Find where the given text appears and provide that cell's center as [X, Y] coordinate. 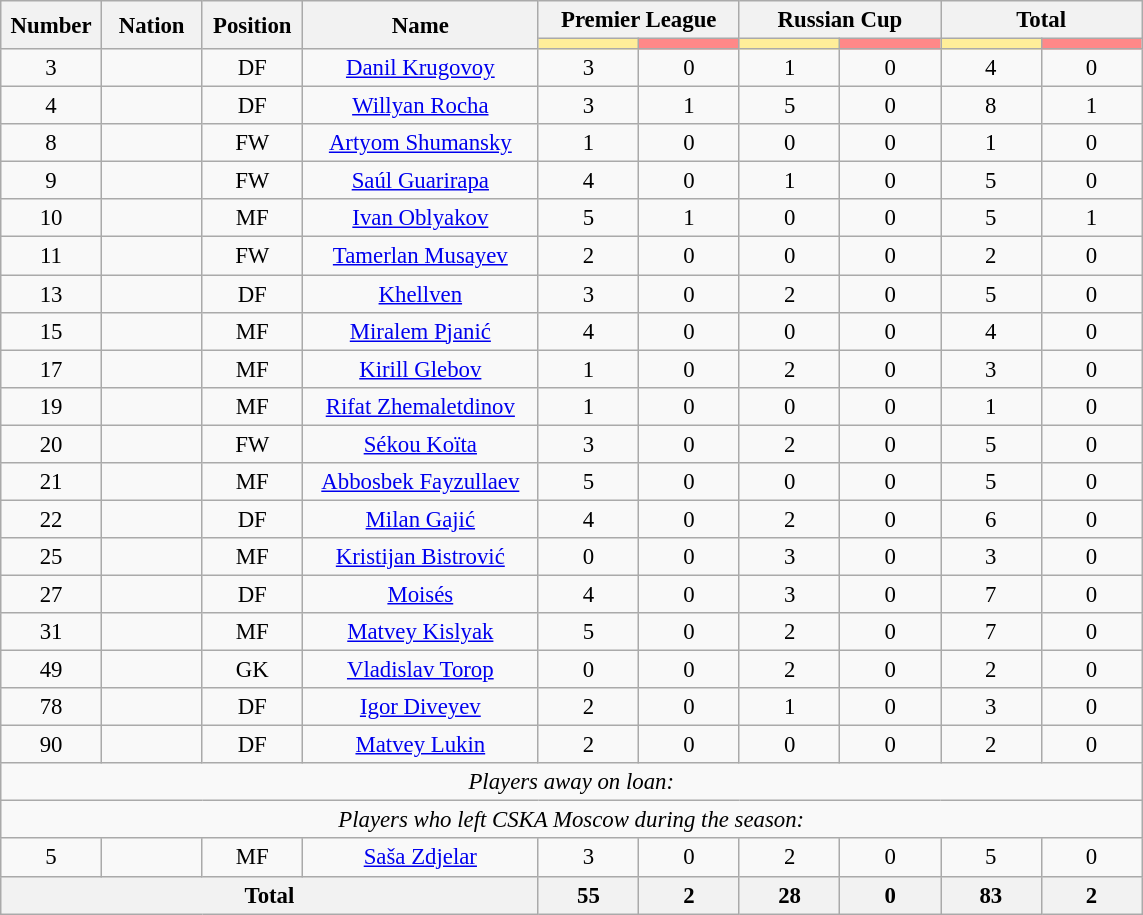
Willyan Rocha [421, 106]
20 [52, 444]
Matvey Kislyak [421, 632]
15 [52, 331]
9 [52, 181]
Igor Diveyev [421, 707]
90 [52, 745]
83 [990, 895]
Vladislav Torop [421, 670]
31 [52, 632]
Kristijan Bistrović [421, 557]
28 [790, 895]
22 [52, 519]
25 [52, 557]
Saúl Guarirapa [421, 181]
Name [421, 25]
21 [52, 482]
10 [52, 219]
Miralem Pjanić [421, 331]
Players who left CSKA Moscow during the season: [572, 820]
78 [52, 707]
13 [52, 294]
Nation [152, 25]
Abbosbek Fayzullaev [421, 482]
27 [52, 594]
Kirill Glebov [421, 369]
Players away on loan: [572, 782]
Artyom Shumansky [421, 143]
GK [252, 670]
Sékou Koïta [421, 444]
6 [990, 519]
Danil Krugovoy [421, 68]
Number [52, 25]
Position [252, 25]
Ivan Oblyakov [421, 219]
Milan Gajić [421, 519]
Tamerlan Musayev [421, 256]
49 [52, 670]
19 [52, 406]
Russian Cup [840, 20]
17 [52, 369]
11 [52, 256]
Moisés [421, 594]
Rifat Zhemaletdinov [421, 406]
Matvey Lukin [421, 745]
55 [588, 895]
Saša Zdjelar [421, 858]
Premier League [638, 20]
Khellven [421, 294]
